Determine the (X, Y) coordinate at the center of the cell enclosing the given text.  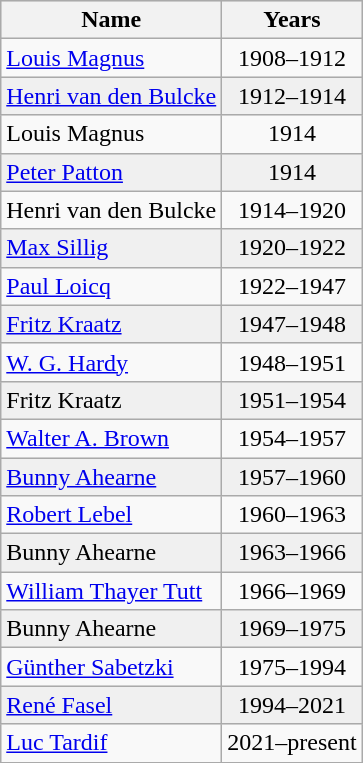
1951–1954 (292, 400)
Luc Tardif (112, 743)
1954–1957 (292, 438)
W. G. Hardy (112, 362)
Peter Patton (112, 172)
William Thayer Tutt (112, 591)
1963–1966 (292, 553)
Paul Loicq (112, 286)
1966–1969 (292, 591)
1908–1912 (292, 58)
Walter A. Brown (112, 438)
1960–1963 (292, 515)
1969–1975 (292, 629)
1975–1994 (292, 667)
1914–1920 (292, 210)
1912–1914 (292, 96)
Robert Lebel (112, 515)
Name (112, 20)
Years (292, 20)
1947–1948 (292, 324)
1920–1922 (292, 248)
1994–2021 (292, 705)
2021–present (292, 743)
1948–1951 (292, 362)
1922–1947 (292, 286)
René Fasel (112, 705)
1957–1960 (292, 477)
Max Sillig (112, 248)
Günther Sabetzki (112, 667)
